Search for the cell housing the specified text and yield its (X, Y) center coordinate. 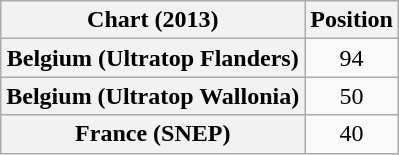
Belgium (Ultratop Flanders) (153, 58)
Chart (2013) (153, 20)
Position (352, 20)
94 (352, 58)
50 (352, 96)
40 (352, 134)
France (SNEP) (153, 134)
Belgium (Ultratop Wallonia) (153, 96)
